Return (x, y) of the center of cell containing provided text 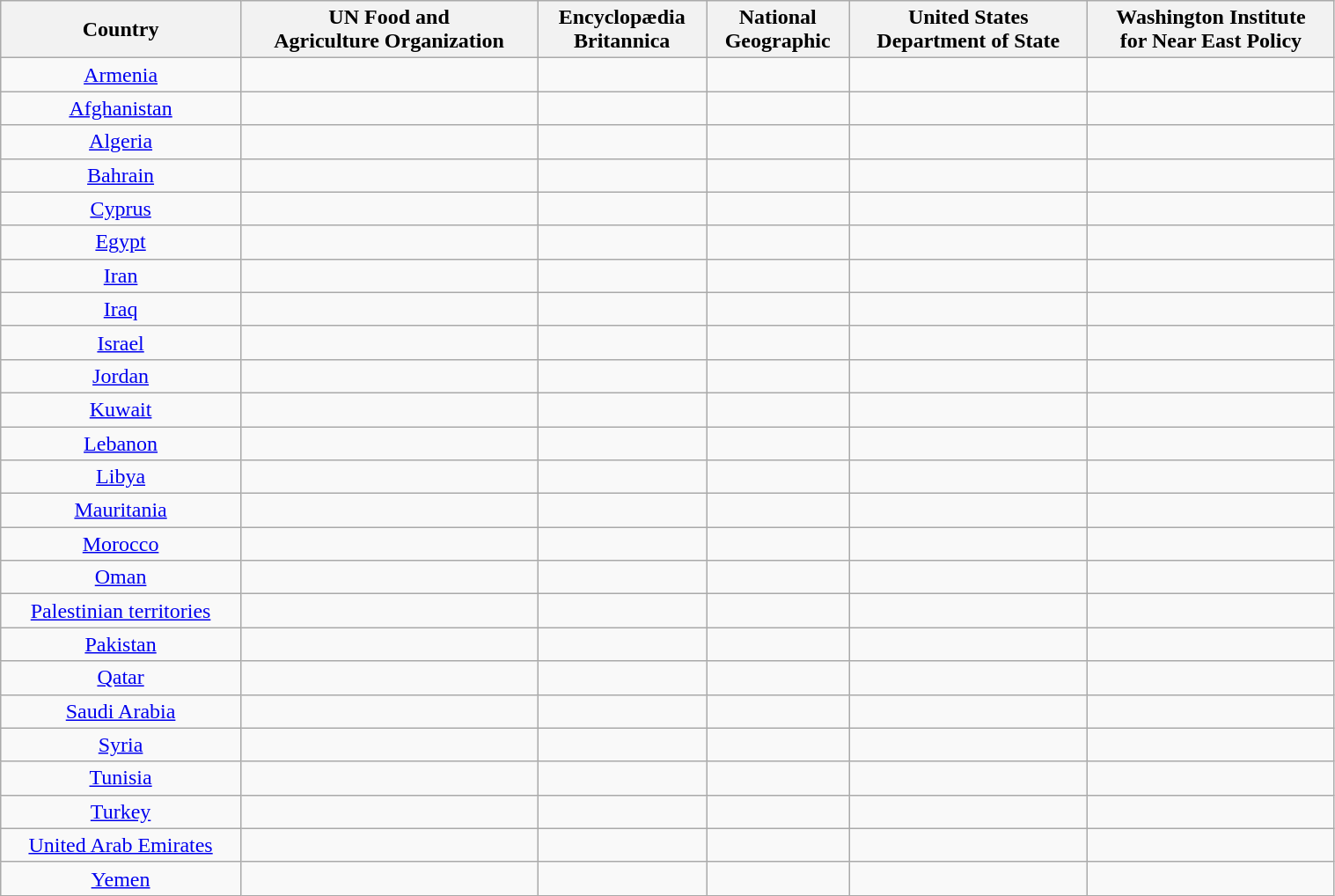
Oman (121, 577)
Saudi Arabia (121, 711)
Yemen (121, 878)
UN Food andAgriculture Organization (389, 30)
Palestinian territories (121, 611)
EncyclopædiaBritannica (622, 30)
Country (121, 30)
Washington Institutefor Near East Policy (1211, 30)
Pakistan (121, 644)
Mauritania (121, 510)
Kuwait (121, 409)
Iraq (121, 309)
Cyprus (121, 209)
Qatar (121, 678)
Turkey (121, 812)
United Arab Emirates (121, 845)
Afghanistan (121, 108)
Jordan (121, 376)
NationalGeographic (778, 30)
Iran (121, 275)
Bahrain (121, 175)
Algeria (121, 142)
Egypt (121, 242)
Libya (121, 477)
Armenia (121, 75)
Lebanon (121, 443)
United StatesDepartment of State (968, 30)
Morocco (121, 544)
Tunisia (121, 778)
Syria (121, 745)
Israel (121, 342)
